Determine the (X, Y) coordinate at the center of the cell enclosing the given text.  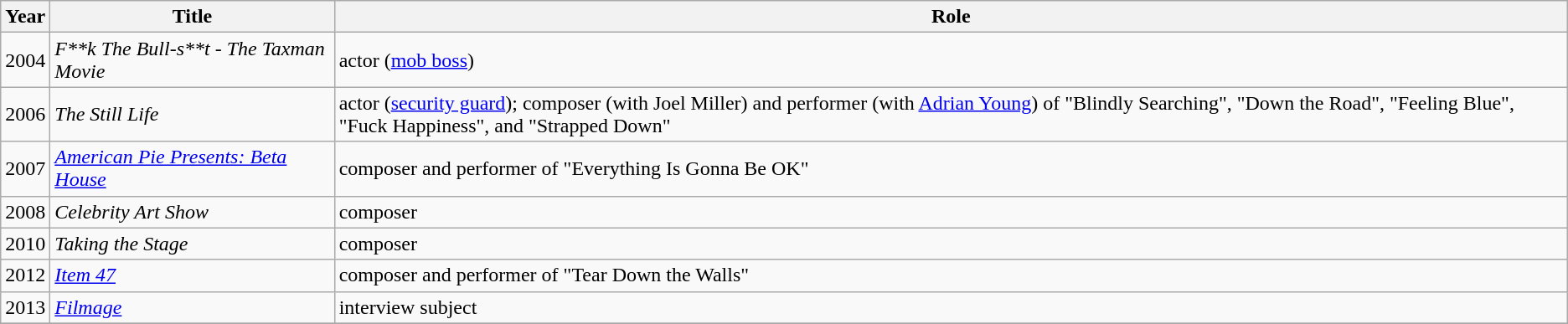
2007 (25, 169)
American Pie Presents: Beta House (193, 169)
interview subject (951, 307)
2008 (25, 212)
Year (25, 17)
composer and performer of "Tear Down the Walls" (951, 275)
Role (951, 17)
Title (193, 17)
F**k The Bull-s**t - The Taxman Movie (193, 60)
Celebrity Art Show (193, 212)
Item 47 (193, 275)
Filmage (193, 307)
The Still Life (193, 114)
2004 (25, 60)
2012 (25, 275)
2006 (25, 114)
composer and performer of "Everything Is Gonna Be OK" (951, 169)
Taking the Stage (193, 244)
2013 (25, 307)
actor (mob boss) (951, 60)
2010 (25, 244)
